From the cell containing the given text, extract its center point as [X, Y] coordinate. 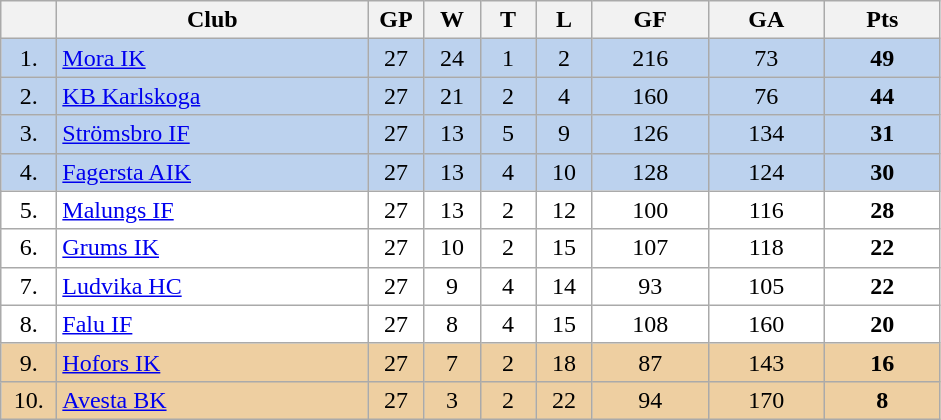
8. [29, 324]
5 [508, 134]
76 [766, 96]
KB Karlskoga [212, 96]
49 [882, 58]
9. [29, 362]
Falu IF [212, 324]
126 [650, 134]
118 [766, 248]
7 [452, 362]
143 [766, 362]
30 [882, 172]
87 [650, 362]
W [452, 20]
GF [650, 20]
116 [766, 210]
216 [650, 58]
100 [650, 210]
14 [564, 286]
L [564, 20]
Hofors IK [212, 362]
31 [882, 134]
Malungs IF [212, 210]
12 [564, 210]
Avesta BK [212, 400]
18 [564, 362]
Pts [882, 20]
21 [452, 96]
128 [650, 172]
3 [452, 400]
Grums IK [212, 248]
2. [29, 96]
107 [650, 248]
124 [766, 172]
44 [882, 96]
93 [650, 286]
20 [882, 324]
4. [29, 172]
7. [29, 286]
Strömsbro IF [212, 134]
108 [650, 324]
10. [29, 400]
170 [766, 400]
Fagersta AIK [212, 172]
94 [650, 400]
1. [29, 58]
Mora IK [212, 58]
16 [882, 362]
24 [452, 58]
105 [766, 286]
3. [29, 134]
6. [29, 248]
1 [508, 58]
T [508, 20]
28 [882, 210]
Club [212, 20]
134 [766, 134]
73 [766, 58]
GP [396, 20]
Ludvika HC [212, 286]
5. [29, 210]
GA [766, 20]
